Pinpoint the cell where the given text exists, returning its (x, y) midpoint coordinate. 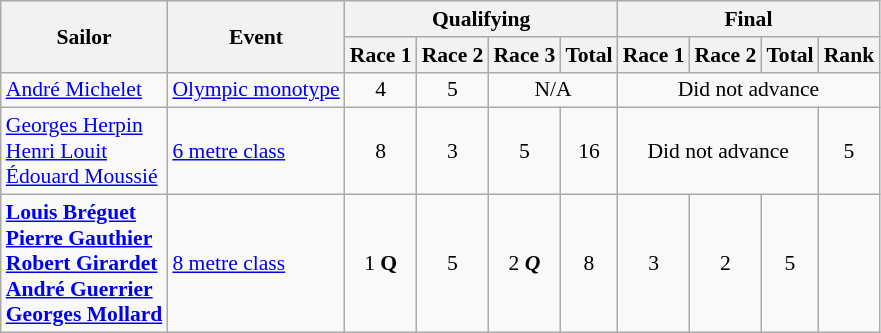
2 Q (524, 264)
Race 3 (524, 55)
Event (256, 36)
8 metre class (256, 264)
Sailor (84, 36)
André Michelet (84, 90)
Qualifying (482, 19)
1 Q (381, 264)
16 (588, 152)
Louis Bréguet Pierre Gauthier Robert Girardet André Guerrier Georges Mollard (84, 264)
Olympic monotype (256, 90)
N/A (552, 90)
Georges Herpin Henri Louit Édouard Moussié (84, 152)
Final (749, 19)
4 (381, 90)
Rank (850, 55)
2 (726, 264)
6 metre class (256, 152)
